Capture the cell that displays the provided text and extract its (x, y) central coordinate. 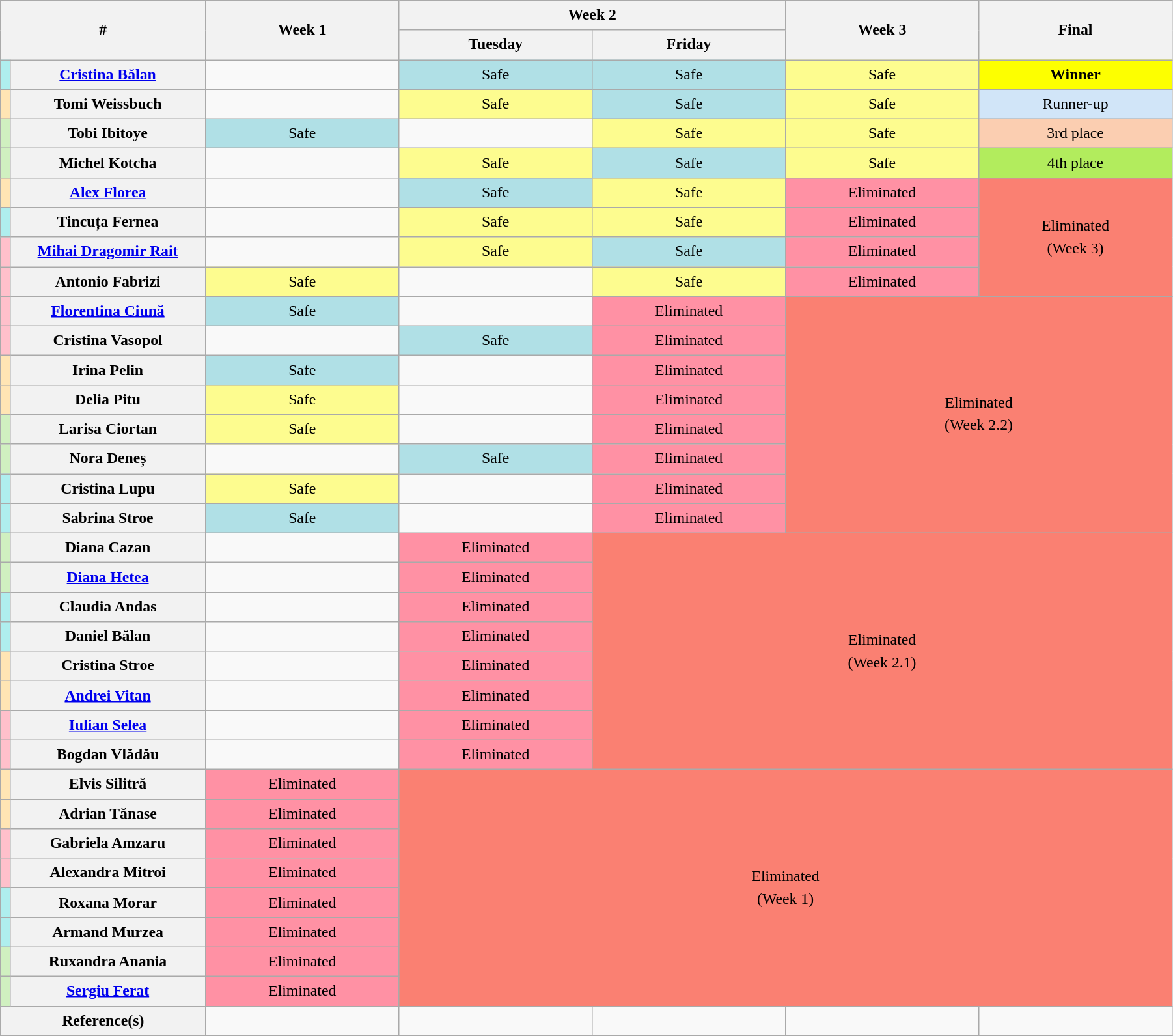
Tincuța Fernea (108, 223)
Final (1075, 30)
Tobi Ibitoye (108, 133)
4th place (1075, 163)
Irina Pelin (108, 370)
Delia Pitu (108, 400)
Eliminated(Week 1) (786, 888)
Reference(s) (103, 1021)
Daniel Bălan (108, 636)
3rd place (1075, 133)
Winner (1075, 74)
Cristina Bălan (108, 74)
Tuesday (496, 44)
Adrian Tănase (108, 814)
Armand Murzea (108, 932)
Andrei Vitan (108, 695)
Bogdan Vlădău (108, 754)
Cristina Vasopol (108, 340)
Diana Cazan (108, 547)
Sabrina Stroe (108, 518)
Week 1 (302, 30)
Ruxandra Anania (108, 961)
Antonio Fabrizi (108, 281)
Friday (689, 44)
Iulian Selea (108, 725)
Diana Hetea (108, 577)
Elvis Silitră (108, 784)
Week 2 (592, 16)
Alex Florea (108, 193)
Tomi Weissbuch (108, 104)
Cristina Lupu (108, 488)
Michel Kotcha (108, 163)
Gabriela Amzaru (108, 843)
Mihai Dragomir Rait (108, 251)
Florentina Ciună (108, 311)
Eliminated (Week 2.1) (883, 651)
Claudia Andas (108, 607)
# (103, 30)
Week 3 (883, 30)
Nora Deneș (108, 458)
Roxana Morar (108, 903)
Alexandra Mitroi (108, 873)
Eliminated(Week 2.2) (979, 414)
Runner-up (1075, 104)
Cristina Stroe (108, 665)
Eliminated(Week 3) (1075, 237)
Larisa Ciortan (108, 428)
Sergiu Ferat (108, 991)
